Determine the (x, y) coordinate at the center of the cell enclosing the given text.  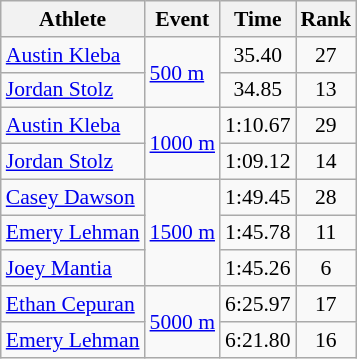
13 (326, 90)
6:25.97 (258, 304)
Time (258, 19)
11 (326, 233)
1:45.78 (258, 233)
16 (326, 340)
Casey Dawson (73, 197)
6 (326, 269)
34.85 (258, 90)
35.40 (258, 55)
29 (326, 126)
1:09.12 (258, 162)
500 m (182, 72)
1500 m (182, 232)
14 (326, 162)
5000 m (182, 322)
17 (326, 304)
1000 m (182, 144)
28 (326, 197)
27 (326, 55)
1:49.45 (258, 197)
Joey Mantia (73, 269)
Event (182, 19)
1:10.67 (258, 126)
Athlete (73, 19)
Ethan Cepuran (73, 304)
6:21.80 (258, 340)
1:45.26 (258, 269)
Rank (326, 19)
